Provide the (x, y) coordinate of the cell's center where the given text is located.  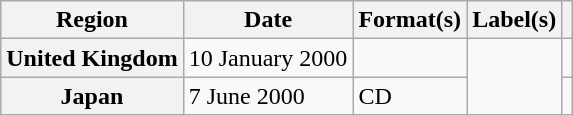
Date (268, 20)
Format(s) (410, 20)
Region (92, 20)
United Kingdom (92, 58)
7 June 2000 (268, 96)
10 January 2000 (268, 58)
CD (410, 96)
Label(s) (514, 20)
Japan (92, 96)
